Find where the given text appears and provide that cell's center as [X, Y] coordinate. 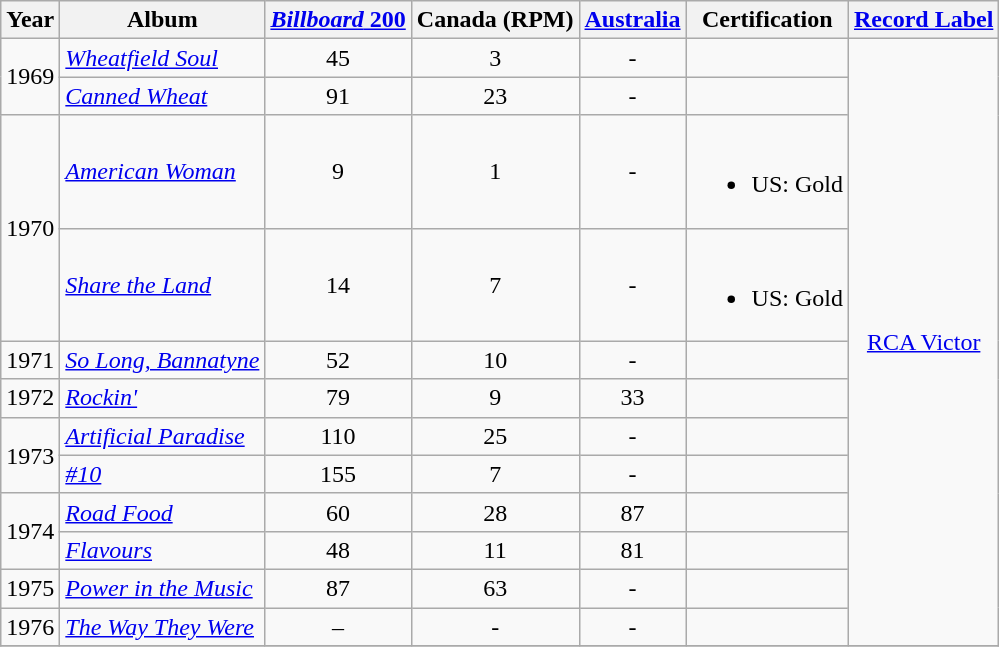
91 [338, 96]
110 [338, 436]
23 [495, 96]
Australia [632, 20]
79 [338, 398]
48 [338, 550]
1974 [30, 531]
1975 [30, 588]
Artificial Paradise [162, 436]
Canned Wheat [162, 96]
33 [632, 398]
1969 [30, 77]
14 [338, 284]
Road Food [162, 512]
1 [495, 172]
1970 [30, 228]
3 [495, 58]
10 [495, 360]
Canada (RPM) [495, 20]
So Long, Bannatyne [162, 360]
28 [495, 512]
60 [338, 512]
#10 [162, 474]
Share the Land [162, 284]
52 [338, 360]
Rockin' [162, 398]
RCA Victor [923, 342]
Certification [767, 20]
Billboard 200 [338, 20]
1973 [30, 455]
25 [495, 436]
1971 [30, 360]
Year [30, 20]
1972 [30, 398]
81 [632, 550]
Power in the Music [162, 588]
Record Label [923, 20]
45 [338, 58]
63 [495, 588]
11 [495, 550]
American Woman [162, 172]
Flavours [162, 550]
The Way They Were [162, 627]
155 [338, 474]
1976 [30, 627]
Album [162, 20]
Wheatfield Soul [162, 58]
– [338, 627]
